Find where the given text appears and provide that cell's center as (x, y) coordinate. 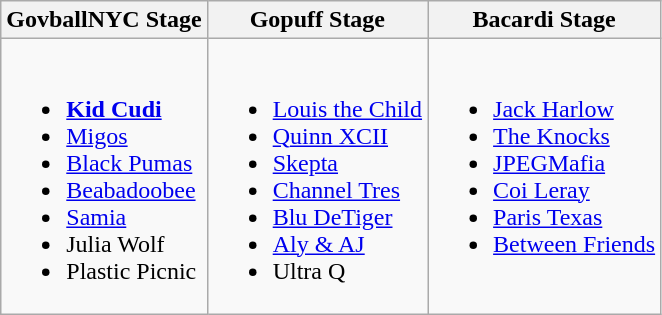
Louis the ChildQuinn XCIISkeptaChannel TresBlu DeTigerAly & AJUltra Q (317, 176)
Gopuff Stage (317, 20)
GovballNYC Stage (104, 20)
Bacardi Stage (544, 20)
Jack HarlowThe KnocksJPEGMafiaCoi LerayParis TexasBetween Friends (544, 176)
Kid CudiMigosBlack PumasBeabadoobeeSamiaJulia WolfPlastic Picnic (104, 176)
